Detect which cell encompasses the target text, then output its (X, Y) center coordinate. 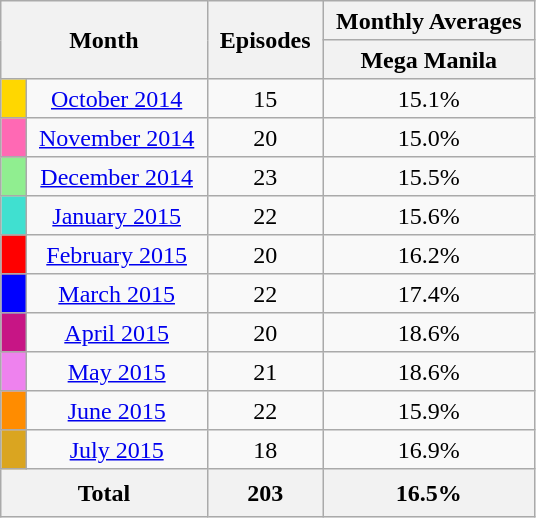
16.9% (428, 450)
January 2015 (116, 216)
February 2015 (116, 254)
Monthly Averages (428, 20)
23 (265, 176)
16.5% (428, 494)
March 2015 (116, 294)
15.9% (428, 410)
15.0% (428, 138)
15.6% (428, 216)
16.2% (428, 254)
July 2015 (116, 450)
21 (265, 372)
May 2015 (116, 372)
203 (265, 494)
Month (104, 40)
June 2015 (116, 410)
Total (104, 494)
Mega Manila (428, 60)
17.4% (428, 294)
15.5% (428, 176)
15.1% (428, 98)
April 2015 (116, 332)
15 (265, 98)
October 2014 (116, 98)
November 2014 (116, 138)
Episodes (265, 40)
December 2014 (116, 176)
18 (265, 450)
